Return the [x, y] coordinate for the center point of the cell that contains the specified text.  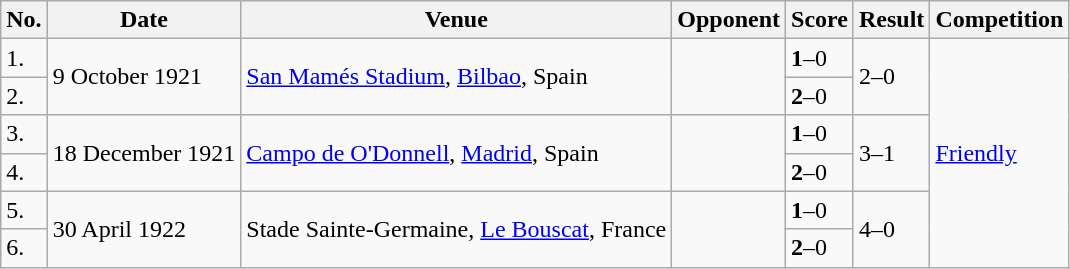
San Mamés Stadium, Bilbao, Spain [456, 77]
2. [24, 96]
6. [24, 248]
3–1 [891, 153]
Date [144, 20]
4–0 [891, 229]
30 April 1922 [144, 229]
Competition [1000, 20]
18 December 1921 [144, 153]
Score [820, 20]
Friendly [1000, 153]
5. [24, 210]
Result [891, 20]
No. [24, 20]
Campo de O'Donnell, Madrid, Spain [456, 153]
9 October 1921 [144, 77]
4. [24, 172]
1. [24, 58]
Venue [456, 20]
Stade Sainte-Germaine, Le Bouscat, France [456, 229]
Opponent [729, 20]
3. [24, 134]
